Pinpoint the cell where the given text exists, returning its (x, y) midpoint coordinate. 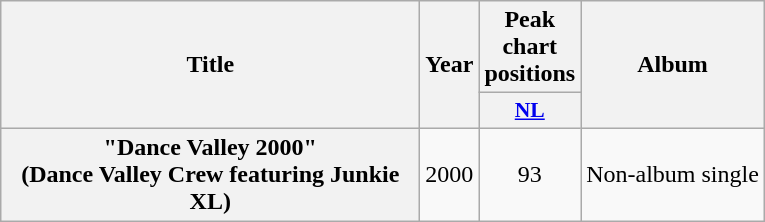
Year (450, 65)
Album (673, 65)
NL (530, 111)
Non-album single (673, 174)
Peak chart positions (530, 47)
2000 (450, 174)
Title (210, 65)
93 (530, 174)
"Dance Valley 2000"(Dance Valley Crew featuring Junkie XL) (210, 174)
